Detect which cell encompasses the target text, then output its (x, y) center coordinate. 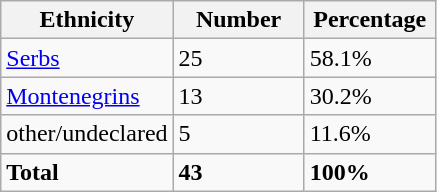
Number (238, 20)
58.1% (370, 58)
Ethnicity (87, 20)
Total (87, 172)
other/undeclared (87, 134)
30.2% (370, 96)
25 (238, 58)
Serbs (87, 58)
Montenegrins (87, 96)
100% (370, 172)
11.6% (370, 134)
Percentage (370, 20)
43 (238, 172)
13 (238, 96)
5 (238, 134)
